Detect which cell encompasses the target text, then output its [x, y] center coordinate. 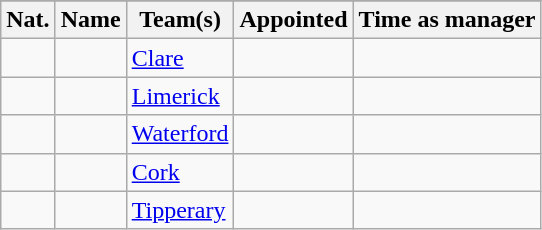
Name [90, 20]
Cork [180, 172]
Nat. [28, 20]
Tipperary [180, 210]
Appointed [294, 20]
Team(s) [180, 20]
Clare [180, 58]
Limerick [180, 96]
Waterford [180, 134]
Time as manager [447, 20]
